Extract the [x, y] coordinate from the center of the cell holding the provided text.  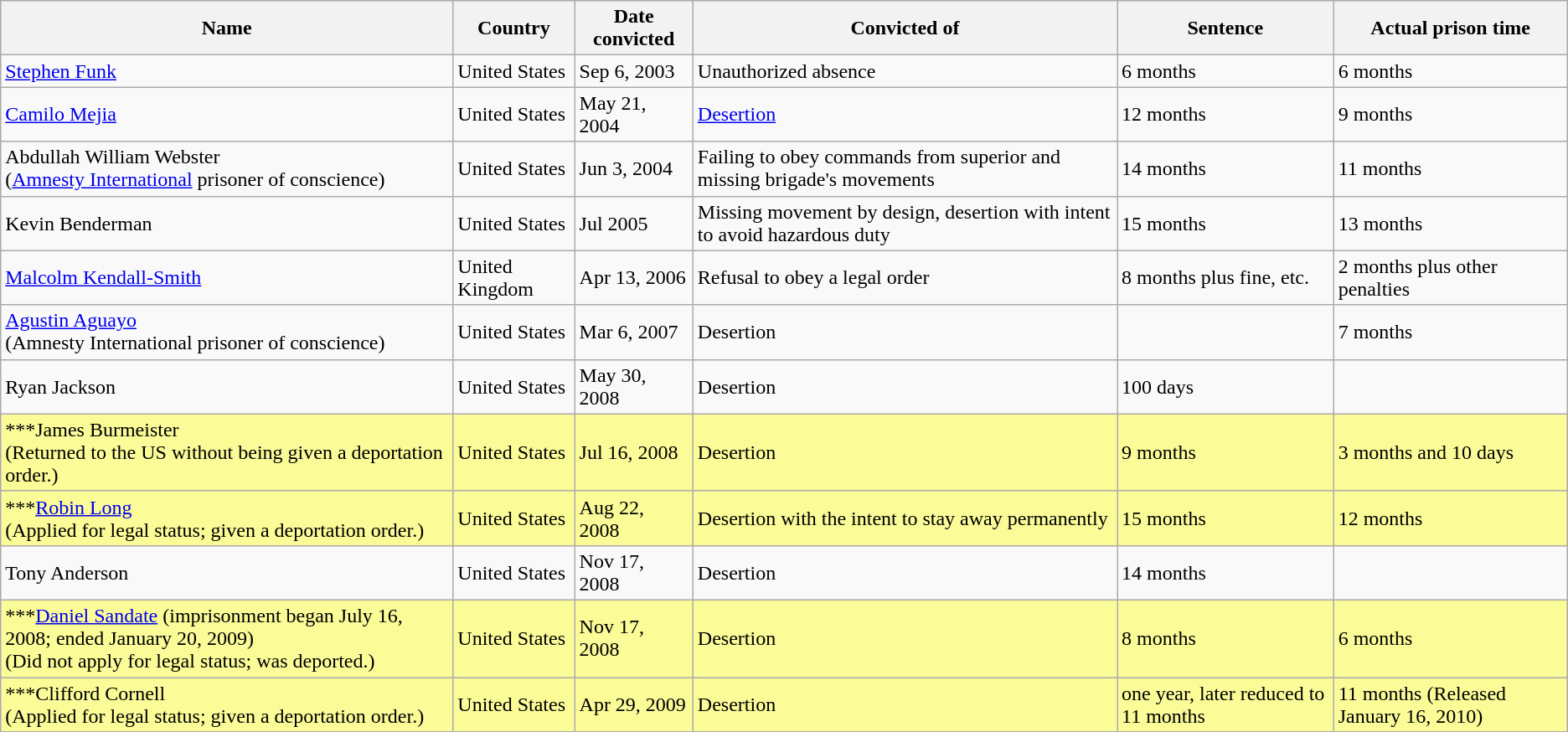
Tony Anderson [227, 573]
Unauthorized absence [905, 71]
Ryan Jackson [227, 387]
Kevin Benderman [227, 223]
Mar 6, 2007 [633, 332]
Jul 16, 2008 [633, 452]
2 months plus other penalties [1451, 278]
***James Burmeister (Returned to the US without being given a deportation order.) [227, 452]
7 months [1451, 332]
Apr 13, 2006 [633, 278]
Jul 2005 [633, 223]
3 months and 10 days [1451, 452]
May 21, 2004 [633, 114]
Refusal to obey a legal order [905, 278]
Aug 22, 2008 [633, 518]
Missing movement by design, desertion with intent to avoid hazardous duty [905, 223]
Apr 29, 2009 [633, 704]
Convicted of [905, 28]
Jun 3, 2004 [633, 169]
May 30, 2008 [633, 387]
***Daniel Sandate (imprisonment began July 16, 2008; ended January 20, 2009)(Did not apply for legal status; was deported.) [227, 638]
***Clifford Cornell(Applied for legal status; given a deportation order.) [227, 704]
11 months [1451, 169]
Abdullah William Webster(Amnesty International prisoner of conscience) [227, 169]
***Robin Long(Applied for legal status; given a deportation order.) [227, 518]
Actual prison time [1451, 28]
Date convicted [633, 28]
Sentence [1226, 28]
United Kingdom [514, 278]
Country [514, 28]
Camilo Mejia [227, 114]
Malcolm Kendall-Smith [227, 278]
100 days [1226, 387]
11 months (Released January 16, 2010) [1451, 704]
one year, later reduced to 11 months [1226, 704]
8 months plus fine, etc. [1226, 278]
Failing to obey commands from superior and missing brigade's movements [905, 169]
Agustin Aguayo(Amnesty International prisoner of conscience) [227, 332]
Name [227, 28]
13 months [1451, 223]
Desertion with the intent to stay away permanently [905, 518]
Sep 6, 2003 [633, 71]
Stephen Funk [227, 71]
8 months [1226, 638]
